Search for the cell housing the specified text and yield its (x, y) center coordinate. 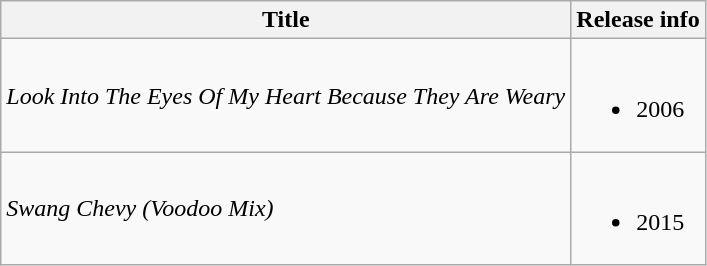
Swang Chevy (Voodoo Mix) (286, 208)
Title (286, 20)
Look Into The Eyes Of My Heart Because They Are Weary (286, 96)
2015 (638, 208)
Release info (638, 20)
2006 (638, 96)
